Scan for the cell matching the given text and deliver its [x, y] coordinate at center. 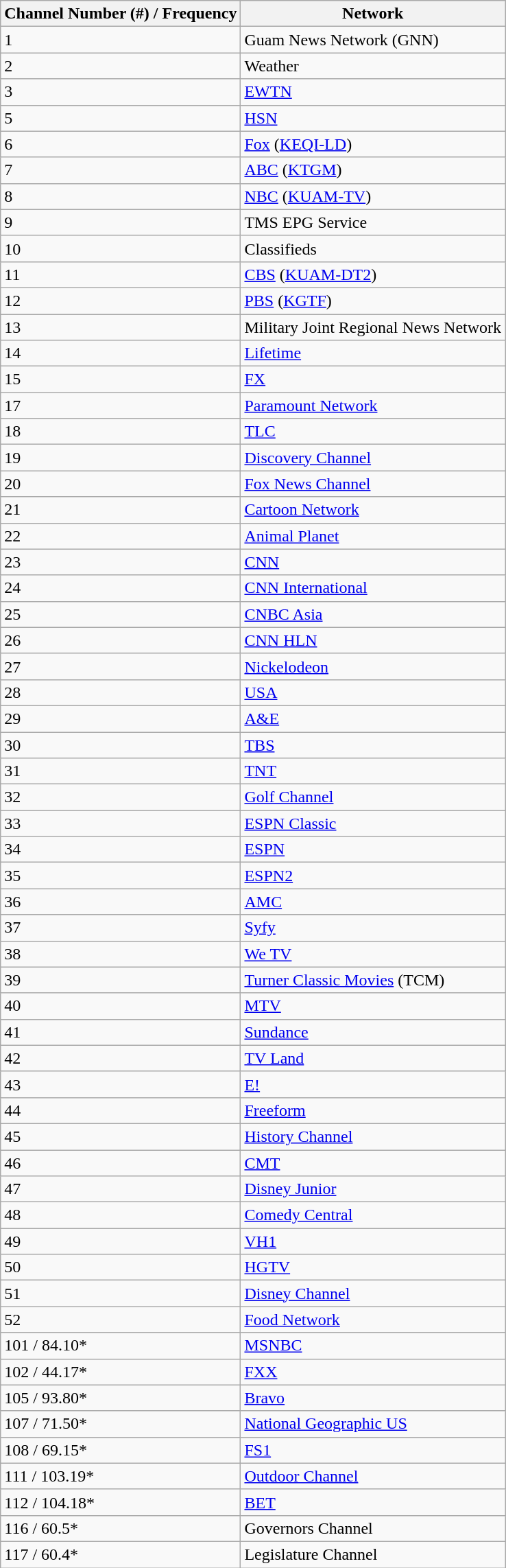
AMC [373, 902]
Fox (KEQI-LD) [373, 144]
43 [121, 1084]
We TV [373, 954]
FX [373, 379]
Sundance [373, 1032]
38 [121, 954]
2 [121, 66]
6 [121, 144]
CNN International [373, 588]
117 / 60.4* [121, 1554]
USA [373, 692]
Fox News Channel [373, 484]
47 [121, 1189]
40 [121, 1006]
21 [121, 510]
42 [121, 1058]
111 / 103.19* [121, 1476]
101 / 84.10* [121, 1346]
Channel Number (#) / Frequency [121, 14]
NBC (KUAM-TV) [373, 196]
VH1 [373, 1241]
Nickelodeon [373, 666]
23 [121, 562]
CNN [373, 562]
24 [121, 588]
10 [121, 248]
12 [121, 301]
Turner Classic Movies (TCM) [373, 980]
Bravo [373, 1398]
49 [121, 1241]
National Geographic US [373, 1424]
EWTN [373, 92]
TLC [373, 432]
52 [121, 1320]
14 [121, 353]
29 [121, 718]
HSN [373, 118]
27 [121, 666]
3 [121, 92]
51 [121, 1294]
MTV [373, 1006]
PBS (KGTF) [373, 301]
E! [373, 1084]
112 / 104.18* [121, 1502]
Golf Channel [373, 797]
CMT [373, 1163]
CNN HLN [373, 640]
TNT [373, 771]
BET [373, 1502]
ESPN Classic [373, 823]
Food Network [373, 1320]
46 [121, 1163]
7 [121, 170]
108 / 69.15* [121, 1450]
Military Joint Regional News Network [373, 327]
Discovery Channel [373, 458]
ESPN2 [373, 876]
Cartoon Network [373, 510]
116 / 60.5* [121, 1528]
36 [121, 902]
11 [121, 274]
ABC (KTGM) [373, 170]
35 [121, 876]
History Channel [373, 1136]
Classifieds [373, 248]
A&E [373, 718]
107 / 71.50* [121, 1424]
33 [121, 823]
Freeform [373, 1110]
Guam News Network (GNN) [373, 40]
28 [121, 692]
FS1 [373, 1450]
Syfy [373, 928]
Outdoor Channel [373, 1476]
9 [121, 222]
Governors Channel [373, 1528]
20 [121, 484]
Network [373, 14]
34 [121, 850]
15 [121, 379]
25 [121, 614]
Legislature Channel [373, 1554]
39 [121, 980]
105 / 93.80* [121, 1398]
1 [121, 40]
26 [121, 640]
Weather [373, 66]
18 [121, 432]
45 [121, 1136]
Comedy Central [373, 1215]
Paramount Network [373, 406]
CBS (KUAM-DT2) [373, 274]
31 [121, 771]
FXX [373, 1372]
TMS EPG Service [373, 222]
HGTV [373, 1267]
48 [121, 1215]
Disney Junior [373, 1189]
TV Land [373, 1058]
Lifetime [373, 353]
37 [121, 928]
8 [121, 196]
44 [121, 1110]
41 [121, 1032]
30 [121, 745]
CNBC Asia [373, 614]
MSNBC [373, 1346]
50 [121, 1267]
22 [121, 536]
19 [121, 458]
Disney Channel [373, 1294]
32 [121, 797]
17 [121, 406]
TBS [373, 745]
Animal Planet [373, 536]
102 / 44.17* [121, 1372]
13 [121, 327]
5 [121, 118]
ESPN [373, 850]
